Find where the given text appears and provide that cell's center as (X, Y) coordinate. 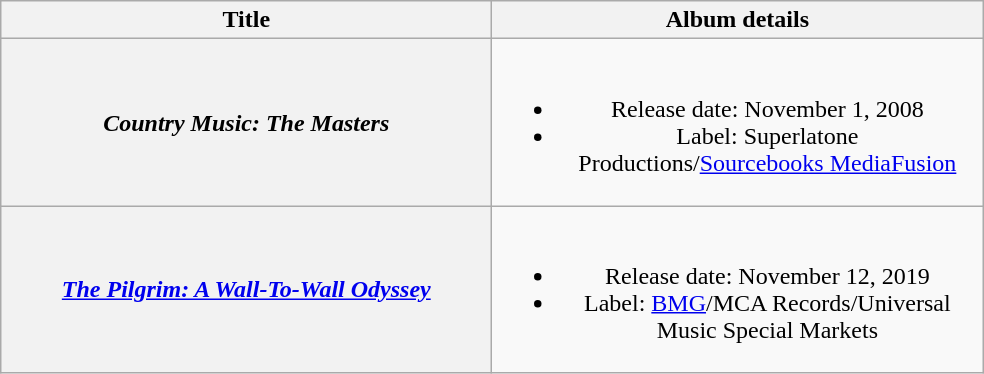
Country Music: The Masters (246, 122)
Title (246, 20)
Album details (738, 20)
Release date: November 1, 2008Label: Superlatone Productions/Sourcebooks MediaFusion (738, 122)
The Pilgrim: A Wall-To-Wall Odyssey (246, 290)
Release date: November 12, 2019Label: BMG/MCA Records/Universal Music Special Markets (738, 290)
